Capture the cell that displays the provided text and extract its [x, y] central coordinate. 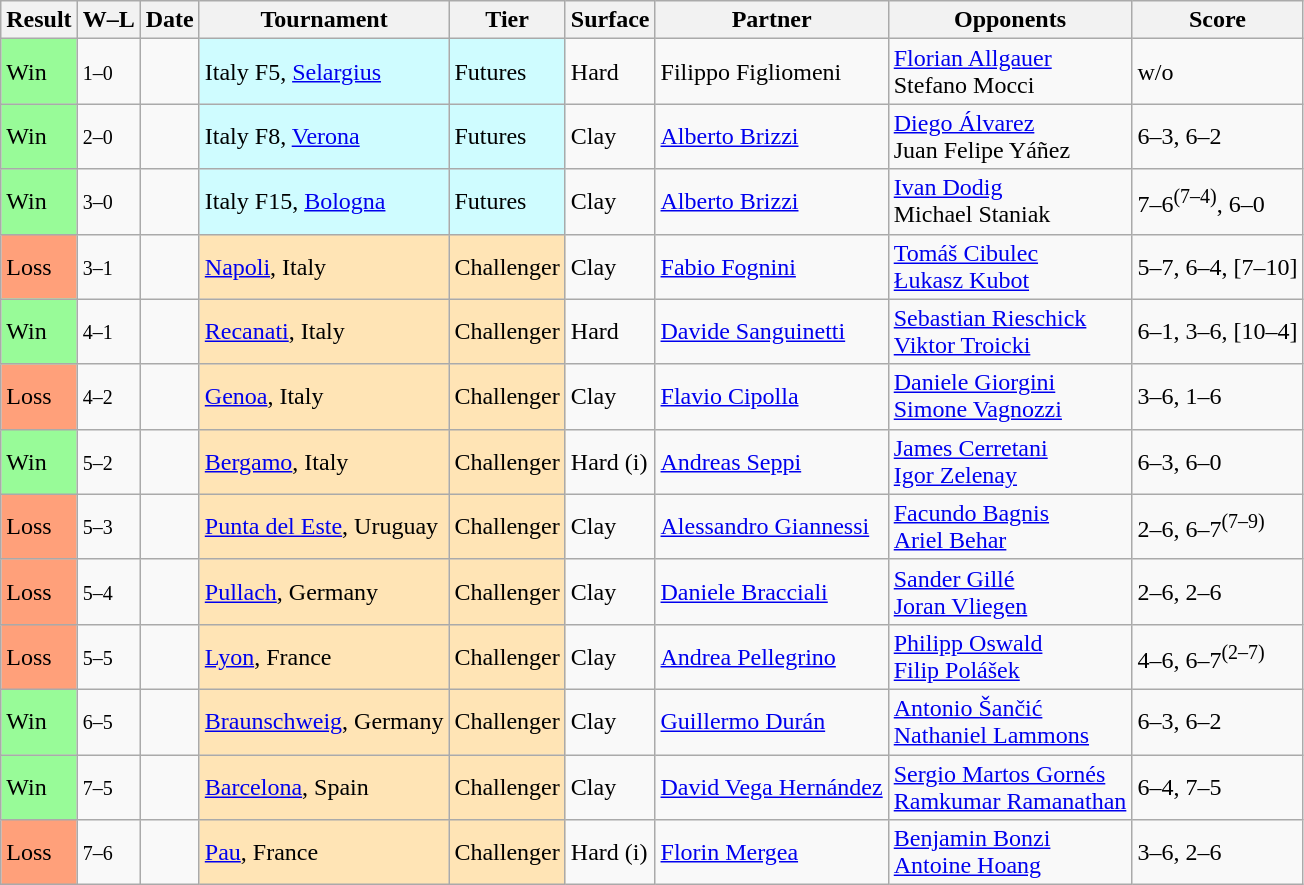
Tournament [324, 20]
Tier [507, 20]
Surface [610, 20]
Filippo Figliomeni [772, 72]
Alessandro Giannessi [772, 526]
2–6, 6–7(7–9) [1218, 526]
James Cerretani Igor Zelenay [1010, 462]
Braunschweig, Germany [324, 722]
3–1 [108, 266]
Genoa, Italy [324, 396]
6–5 [108, 722]
5–3 [108, 526]
5–2 [108, 462]
Daniele Bracciali [772, 592]
7–5 [108, 786]
Sander Gillé Joran Vliegen [1010, 592]
Barcelona, Spain [324, 786]
Napoli, Italy [324, 266]
Italy F5, Selargius [324, 72]
7–6 [108, 852]
5–7, 6–4, [7–10] [1218, 266]
Philipp Oswald Filip Polášek [1010, 656]
2–6, 2–6 [1218, 592]
5–4 [108, 592]
Lyon, France [324, 656]
Florin Mergea [772, 852]
Sebastian Rieschick Viktor Troicki [1010, 332]
Andrea Pellegrino [772, 656]
Ivan Dodig Michael Staniak [1010, 202]
Recanati, Italy [324, 332]
W–L [108, 20]
Bergamo, Italy [324, 462]
Score [1218, 20]
4–1 [108, 332]
Tomáš Cibulec Łukasz Kubot [1010, 266]
Sergio Martos Gornés Ramkumar Ramanathan [1010, 786]
Partner [772, 20]
6–3, 6–0 [1218, 462]
6–4, 7–5 [1218, 786]
David Vega Hernández [772, 786]
Pullach, Germany [324, 592]
Opponents [1010, 20]
3–0 [108, 202]
Antonio Šančić Nathaniel Lammons [1010, 722]
Flavio Cipolla [772, 396]
Facundo Bagnis Ariel Behar [1010, 526]
Italy F15, Bologna [324, 202]
Andreas Seppi [772, 462]
Florian Allgauer Stefano Mocci [1010, 72]
6–1, 3–6, [10–4] [1218, 332]
Benjamin Bonzi Antoine Hoang [1010, 852]
Italy F8, Verona [324, 136]
5–5 [108, 656]
Punta del Este, Uruguay [324, 526]
4–6, 6–7(2–7) [1218, 656]
7–6(7–4), 6–0 [1218, 202]
Daniele Giorgini Simone Vagnozzi [1010, 396]
Date [170, 20]
4–2 [108, 396]
2–0 [108, 136]
Guillermo Durán [772, 722]
3–6, 1–6 [1218, 396]
3–6, 2–6 [1218, 852]
1–0 [108, 72]
w/o [1218, 72]
Result [39, 20]
Davide Sanguinetti [772, 332]
Fabio Fognini [772, 266]
Pau, France [324, 852]
Diego Álvarez Juan Felipe Yáñez [1010, 136]
